Locate the cell with the specified text and output its (x, y) center coordinate. 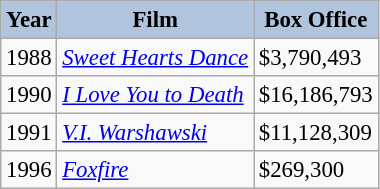
1990 (29, 95)
Box Office (316, 20)
Foxfire (156, 170)
Sweet Hearts Dance (156, 58)
I Love You to Death (156, 95)
1988 (29, 58)
1996 (29, 170)
$16,186,793 (316, 95)
V.I. Warshawski (156, 133)
$3,790,493 (316, 58)
$269,300 (316, 170)
Film (156, 20)
Year (29, 20)
1991 (29, 133)
$11,128,309 (316, 133)
